Determine the [x, y] coordinate at the center of the cell enclosing the given text.  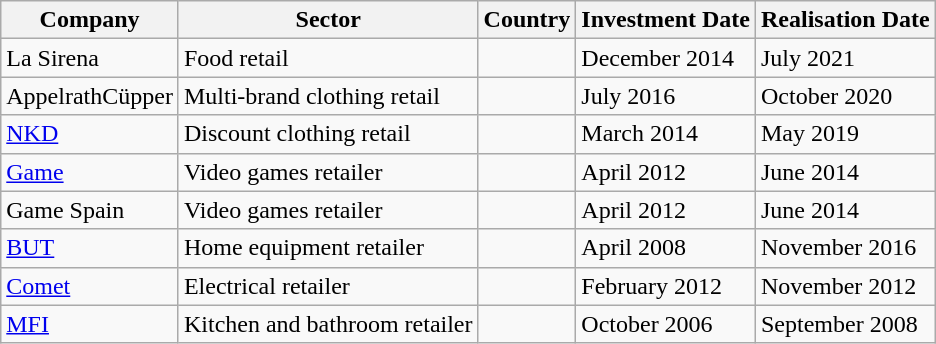
Sector [328, 20]
December 2014 [666, 58]
February 2012 [666, 286]
Realisation Date [845, 20]
March 2014 [666, 134]
NKD [90, 134]
July 2016 [666, 96]
May 2019 [845, 134]
November 2016 [845, 248]
Electrical retailer [328, 286]
Country [527, 20]
Food retail [328, 58]
July 2021 [845, 58]
Discount clothing retail [328, 134]
Kitchen and bathroom retailer [328, 324]
September 2008 [845, 324]
April 2008 [666, 248]
Company [90, 20]
Comet [90, 286]
Game [90, 172]
La Sirena [90, 58]
BUT [90, 248]
MFI [90, 324]
Investment Date [666, 20]
Game Spain [90, 210]
October 2020 [845, 96]
AppelrathCüpper [90, 96]
November 2012 [845, 286]
October 2006 [666, 324]
Home equipment retailer [328, 248]
Multi-brand clothing retail [328, 96]
